Extract the [X, Y] coordinate from the center of the cell holding the provided text.  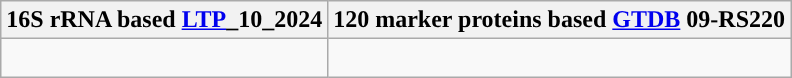
120 marker proteins based GTDB 09-RS220 [560, 20]
16S rRNA based LTP_10_2024 [164, 20]
